For the text-containing cell, return its midpoint in (X, Y) coordinate format. 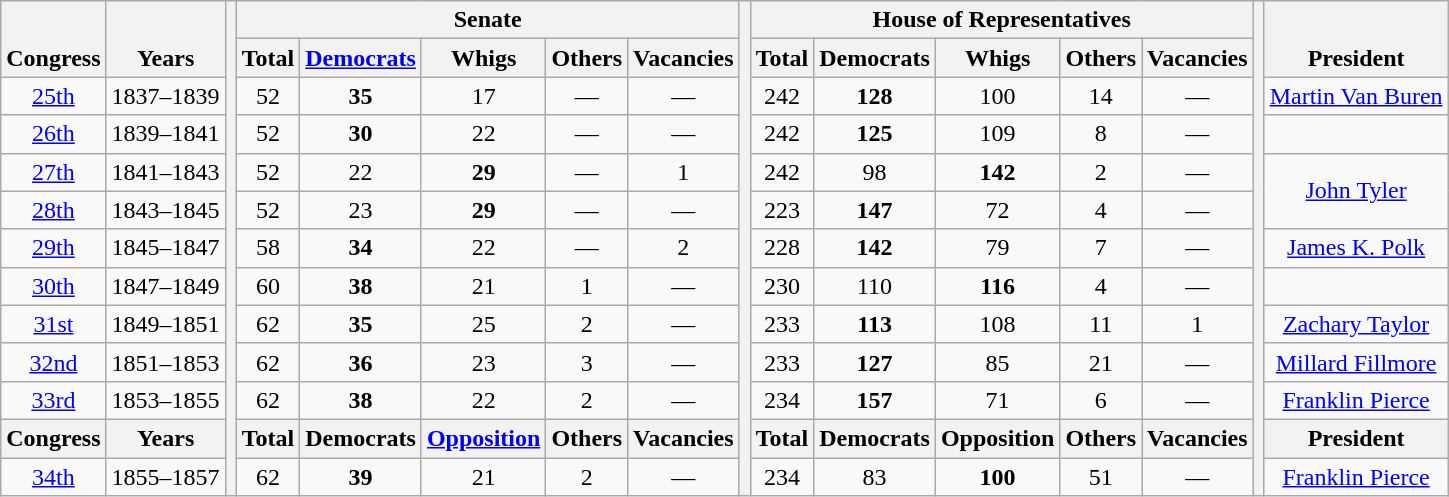
1851–1853 (166, 362)
8 (1101, 134)
14 (1101, 96)
79 (997, 248)
108 (997, 324)
36 (361, 362)
32nd (54, 362)
1855–1857 (166, 477)
1841–1843 (166, 172)
1837–1839 (166, 96)
85 (997, 362)
James K. Polk (1356, 248)
7 (1101, 248)
83 (875, 477)
House of Representatives (1002, 20)
25th (54, 96)
30th (54, 286)
Millard Fillmore (1356, 362)
51 (1101, 477)
98 (875, 172)
223 (782, 210)
228 (782, 248)
71 (997, 400)
128 (875, 96)
34th (54, 477)
116 (997, 286)
39 (361, 477)
1843–1845 (166, 210)
1847–1849 (166, 286)
147 (875, 210)
60 (268, 286)
1845–1847 (166, 248)
1839–1841 (166, 134)
3 (587, 362)
110 (875, 286)
127 (875, 362)
125 (875, 134)
34 (361, 248)
72 (997, 210)
Martin Van Buren (1356, 96)
113 (875, 324)
157 (875, 400)
31st (54, 324)
230 (782, 286)
6 (1101, 400)
33rd (54, 400)
John Tyler (1356, 191)
109 (997, 134)
Zachary Taylor (1356, 324)
1849–1851 (166, 324)
29th (54, 248)
11 (1101, 324)
26th (54, 134)
Senate (488, 20)
17 (483, 96)
30 (361, 134)
25 (483, 324)
28th (54, 210)
1853–1855 (166, 400)
58 (268, 248)
27th (54, 172)
